Scan for the cell matching the given text and deliver its (X, Y) coordinate at center. 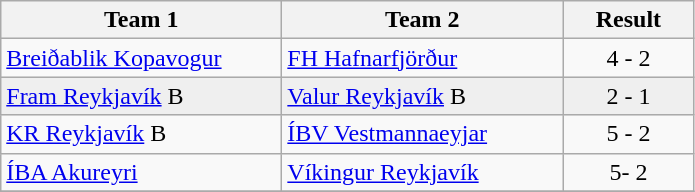
Valur Reykjavík B (422, 96)
5- 2 (628, 172)
2 - 1 (628, 96)
KR Reykjavík B (142, 134)
Breiðablik Kopavogur (142, 58)
ÍBA Akureyri (142, 172)
Víkingur Reykjavík (422, 172)
Fram Reykjavík B (142, 96)
FH Hafnarfjörður (422, 58)
4 - 2 (628, 58)
5 - 2 (628, 134)
Team 1 (142, 20)
Result (628, 20)
Team 2 (422, 20)
ÍBV Vestmannaeyjar (422, 134)
